Output the [X, Y] coordinate of the center of the cell containing the given text.  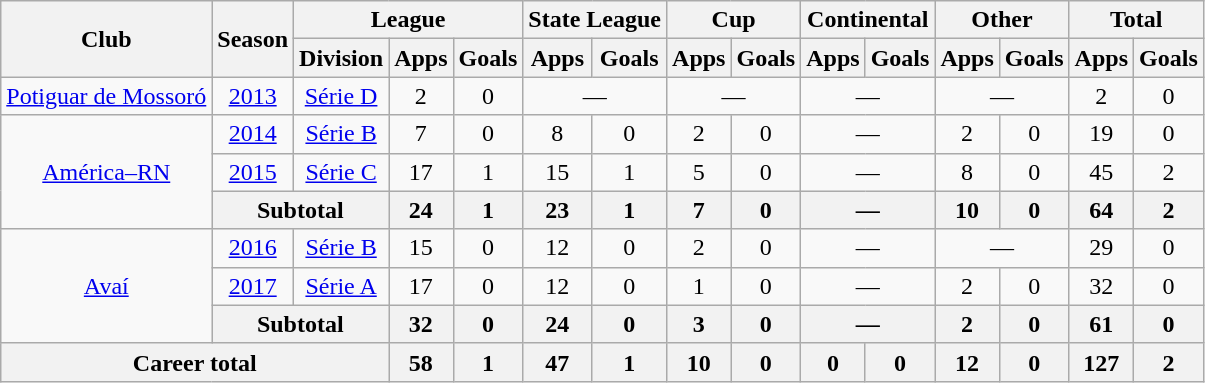
5 [699, 172]
Total [1136, 20]
Série A [342, 286]
State League [595, 20]
29 [1101, 248]
2013 [253, 96]
Season [253, 39]
2017 [253, 286]
64 [1101, 210]
Continental [868, 20]
Cup [734, 20]
127 [1101, 362]
23 [558, 210]
América–RN [106, 172]
League [408, 20]
19 [1101, 134]
Club [106, 39]
3 [699, 324]
Avaí [106, 286]
2015 [253, 172]
Division [342, 58]
Other [1002, 20]
2014 [253, 134]
Career total [195, 362]
Potiguar de Mossoró [106, 96]
47 [558, 362]
2016 [253, 248]
61 [1101, 324]
Série D [342, 96]
Série C [342, 172]
45 [1101, 172]
58 [421, 362]
